Extract the [X, Y] coordinate from the center of the cell holding the provided text.  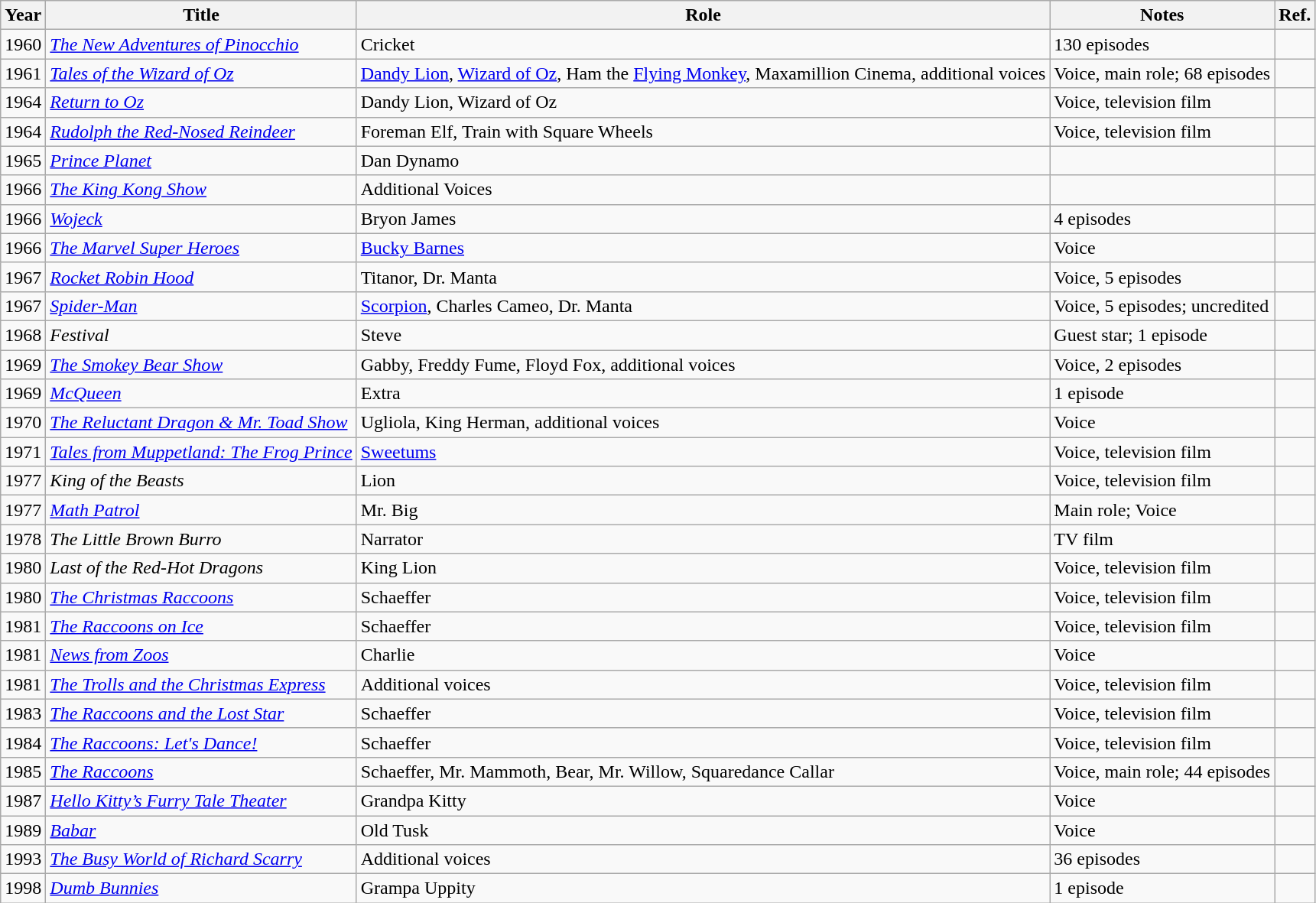
Dan Dynamo [703, 161]
The Raccoons: Let's Dance! [201, 742]
Title [201, 15]
Role [703, 15]
The New Adventures of Pinocchio [201, 44]
King Lion [703, 568]
Festival [201, 335]
Spider-Man [201, 306]
The Little Brown Burro [201, 539]
Notes [1162, 15]
1984 [23, 742]
Additional Voices [703, 190]
1998 [23, 888]
The Christmas Raccoons [201, 597]
Dandy Lion, Wizard of Oz, Ham the Flying Monkey, Maxamillion Cinema, additional voices [703, 73]
1985 [23, 771]
The Smokey Bear Show [201, 365]
Extra [703, 394]
Sweetums [703, 452]
The Raccoons on Ice [201, 626]
The Busy World of Richard Scarry [201, 859]
Gabby, Freddy Fume, Floyd Fox, additional voices [703, 365]
King of the Beasts [201, 481]
Charlie [703, 655]
The Raccoons and the Lost Star [201, 713]
Ugliola, King Herman, additional voices [703, 423]
1965 [23, 161]
Rudolph the Red-Nosed Reindeer [201, 132]
130 episodes [1162, 44]
1960 [23, 44]
The King Kong Show [201, 190]
Dumb Bunnies [201, 888]
1993 [23, 859]
Ref. [1295, 15]
Lion [703, 481]
Voice, 2 episodes [1162, 365]
4 episodes [1162, 219]
Voice, 5 episodes; uncredited [1162, 306]
Bucky Barnes [703, 248]
1989 [23, 830]
1971 [23, 452]
The Marvel Super Heroes [201, 248]
Scorpion, Charles Cameo, Dr. Manta [703, 306]
Foreman Elf, Train with Square Wheels [703, 132]
1970 [23, 423]
Tales of the Wizard of Oz [201, 73]
Wojeck [201, 219]
Guest star; 1 episode [1162, 335]
Voice, main role; 44 episodes [1162, 771]
Rocket Robin Hood [201, 277]
TV film [1162, 539]
Hello Kitty’s Furry Tale Theater [201, 801]
Cricket [703, 44]
Dandy Lion, Wizard of Oz [703, 102]
Voice, main role; 68 episodes [1162, 73]
Steve [703, 335]
1968 [23, 335]
Return to Oz [201, 102]
Grampa Uppity [703, 888]
The Raccoons [201, 771]
Mr. Big [703, 510]
Narrator [703, 539]
Main role; Voice [1162, 510]
Year [23, 15]
Babar [201, 830]
The Trolls and the Christmas Express [201, 684]
Last of the Red-Hot Dragons [201, 568]
Prince Planet [201, 161]
McQueen [201, 394]
1987 [23, 801]
1961 [23, 73]
36 episodes [1162, 859]
Titanor, Dr. Manta [703, 277]
Old Tusk [703, 830]
News from Zoos [201, 655]
Schaeffer, Mr. Mammoth, Bear, Mr. Willow, Squaredance Callar [703, 771]
The Reluctant Dragon & Mr. Toad Show [201, 423]
Math Patrol [201, 510]
Voice, 5 episodes [1162, 277]
Bryon James [703, 219]
1983 [23, 713]
Tales from Muppetland: The Frog Prince [201, 452]
1978 [23, 539]
Grandpa Kitty [703, 801]
